Detect which cell encompasses the target text, then output its (X, Y) center coordinate. 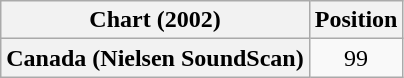
Chart (2002) (155, 20)
Canada (Nielsen SoundScan) (155, 58)
Position (356, 20)
99 (356, 58)
